Find where the given text appears and provide that cell's center as (x, y) coordinate. 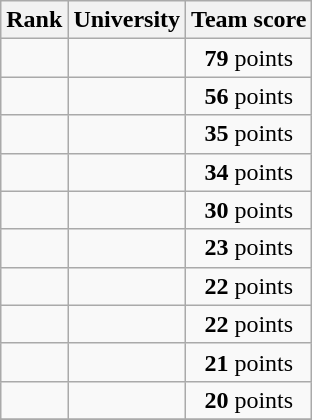
34 points (249, 172)
35 points (249, 134)
79 points (249, 58)
Team score (249, 20)
30 points (249, 210)
20 points (249, 400)
23 points (249, 248)
Rank (34, 20)
University (127, 20)
56 points (249, 96)
21 points (249, 362)
